Find where the given text appears and provide that cell's center as (X, Y) coordinate. 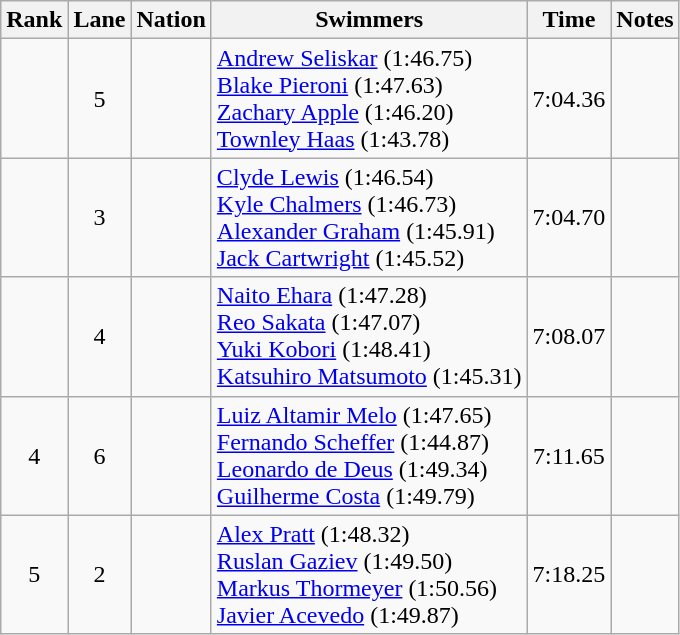
7:11.65 (569, 456)
Rank (34, 20)
Notes (645, 20)
Andrew Seliskar (1:46.75)Blake Pieroni (1:47.63)Zachary Apple (1:46.20)Townley Haas (1:43.78) (369, 98)
7:04.70 (569, 218)
7:18.25 (569, 574)
Swimmers (369, 20)
7:04.36 (569, 98)
Nation (171, 20)
Alex Pratt (1:48.32)Ruslan Gaziev (1:49.50)Markus Thormeyer (1:50.56)Javier Acevedo (1:49.87) (369, 574)
6 (100, 456)
7:08.07 (569, 336)
2 (100, 574)
Lane (100, 20)
Time (569, 20)
Luiz Altamir Melo (1:47.65)Fernando Scheffer (1:44.87)Leonardo de Deus (1:49.34)Guilherme Costa (1:49.79) (369, 456)
3 (100, 218)
Clyde Lewis (1:46.54)Kyle Chalmers (1:46.73)Alexander Graham (1:45.91)Jack Cartwright (1:45.52) (369, 218)
Naito Ehara (1:47.28)Reo Sakata (1:47.07)Yuki Kobori (1:48.41)Katsuhiro Matsumoto (1:45.31) (369, 336)
